Capture the cell that displays the provided text and extract its (X, Y) central coordinate. 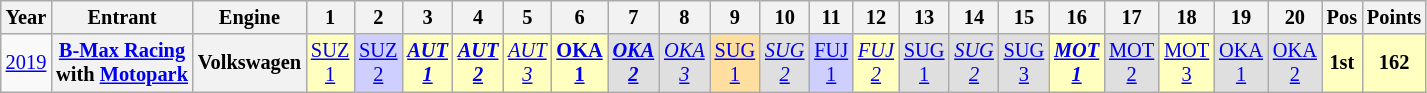
AUT3 (527, 63)
Pos (1342, 17)
10 (784, 17)
OKA3 (684, 63)
FUJ2 (876, 63)
5 (527, 17)
6 (579, 17)
2 (378, 17)
12 (876, 17)
7 (634, 17)
1st (1342, 63)
FUJ1 (831, 63)
SUZ2 (378, 63)
Engine (250, 17)
MOT1 (1076, 63)
3 (427, 17)
9 (735, 17)
AUT2 (478, 63)
Year (26, 17)
14 (974, 17)
18 (1186, 17)
SUG3 (1024, 63)
11 (831, 17)
17 (1132, 17)
20 (1295, 17)
MOT2 (1132, 63)
8 (684, 17)
B-Max Racingwith Motopark (122, 63)
15 (1024, 17)
MOT3 (1186, 63)
16 (1076, 17)
AUT1 (427, 63)
2019 (26, 63)
162 (1394, 63)
13 (924, 17)
Entrant (122, 17)
4 (478, 17)
1 (330, 17)
Volkswagen (250, 63)
Points (1394, 17)
SUZ1 (330, 63)
19 (1241, 17)
